Return (x, y) of the center of cell containing provided text 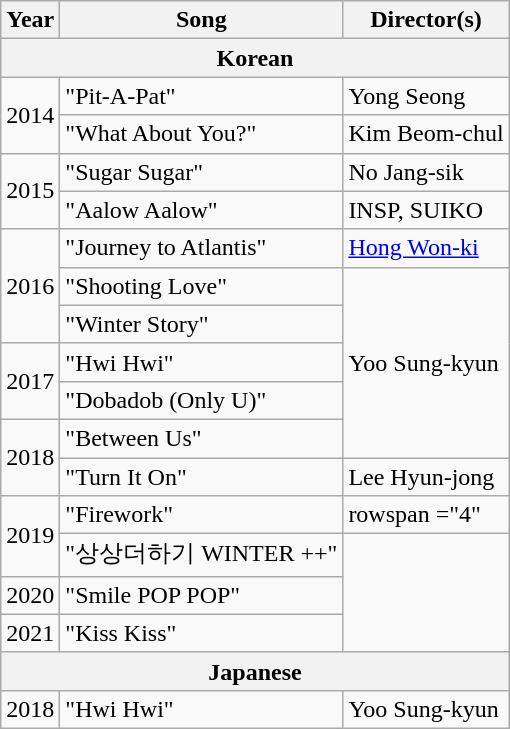
Yong Seong (426, 96)
2020 (30, 595)
"Journey to Atlantis" (202, 248)
Song (202, 20)
Director(s) (426, 20)
"Turn It On" (202, 477)
Japanese (255, 671)
2017 (30, 381)
INSP, SUIKO (426, 210)
"Kiss Kiss" (202, 633)
"Dobadob (Only U)" (202, 400)
"Winter Story" (202, 324)
No Jang-sik (426, 172)
2021 (30, 633)
"Sugar Sugar" (202, 172)
Hong Won-ki (426, 248)
Korean (255, 58)
Year (30, 20)
"Pit-A-Pat" (202, 96)
Kim Beom-chul (426, 134)
"상상더하기 WINTER ++" (202, 556)
Lee Hyun-jong (426, 477)
"Between Us" (202, 438)
"Shooting Love" (202, 286)
2014 (30, 115)
2015 (30, 191)
rowspan ="4" (426, 515)
"Firework" (202, 515)
"What About You?" (202, 134)
"Smile POP POP" (202, 595)
"Aalow Aalow" (202, 210)
2019 (30, 536)
2016 (30, 286)
